Provide the (x, y) coordinate of the cell's center where the given text is located.  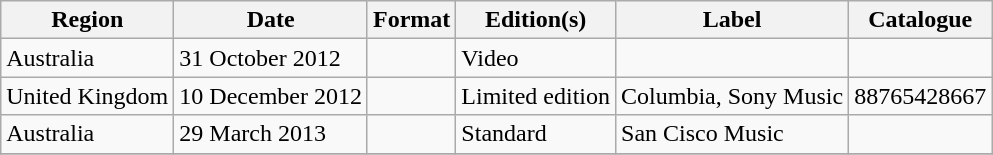
10 December 2012 (271, 96)
United Kingdom (88, 96)
Limited edition (536, 96)
Edition(s) (536, 20)
Video (536, 58)
Format (411, 20)
88765428667 (920, 96)
Label (732, 20)
Date (271, 20)
31 October 2012 (271, 58)
Standard (536, 134)
San Cisco Music (732, 134)
Columbia, Sony Music (732, 96)
Region (88, 20)
Catalogue (920, 20)
29 March 2013 (271, 134)
